Return the [x, y] coordinate for the center point of the cell that contains the specified text.  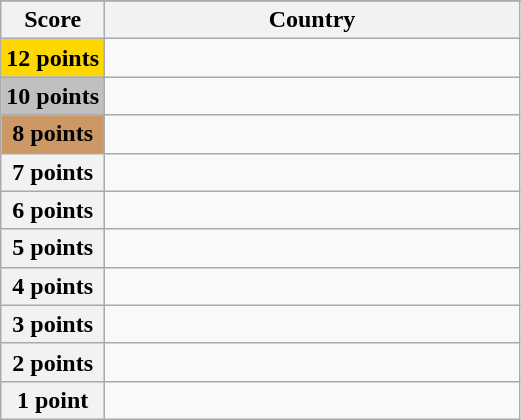
5 points [53, 248]
10 points [53, 96]
6 points [53, 210]
Country [312, 20]
12 points [53, 58]
8 points [53, 134]
2 points [53, 362]
3 points [53, 324]
Score [53, 20]
4 points [53, 286]
1 point [53, 400]
7 points [53, 172]
